Provide the (X, Y) coordinate of the cell's center where the given text is located.  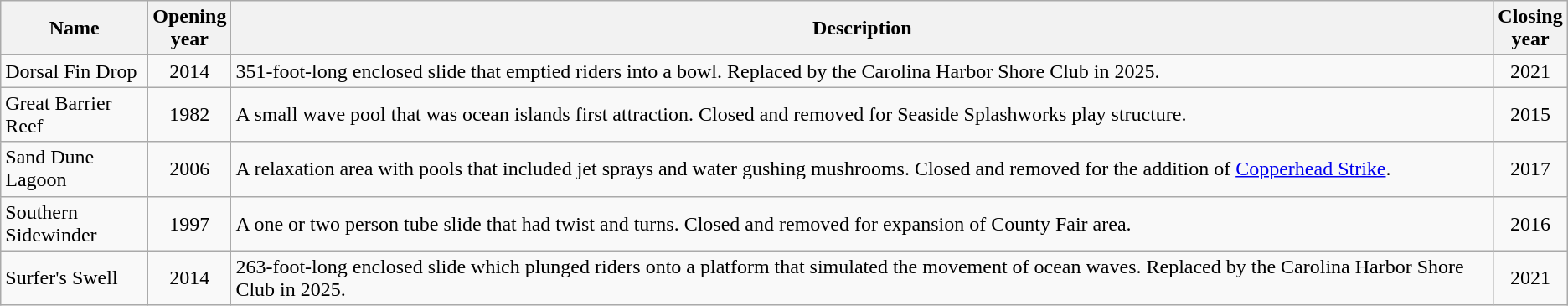
2015 (1530, 114)
A small wave pool that was ocean islands first attraction. Closed and removed for Seaside Splashworks play structure. (863, 114)
351-foot-long enclosed slide that emptied riders into a bowl. Replaced by the Carolina Harbor Shore Club in 2025. (863, 71)
Surfer's Swell (75, 278)
Description (863, 29)
Sand Dune Lagoon (75, 169)
A one or two person tube slide that had twist and turns. Closed and removed for expansion of County Fair area. (863, 223)
Dorsal Fin Drop (75, 71)
Great Barrier Reef (75, 114)
2017 (1530, 169)
1997 (189, 223)
1982 (189, 114)
A relaxation area with pools that included jet sprays and water gushing mushrooms. Closed and removed for the addition of Copperhead Strike. (863, 169)
Southern Sidewinder (75, 223)
Closing year (1530, 29)
Opening year (189, 29)
2016 (1530, 223)
2006 (189, 169)
Name (75, 29)
